Determine the [X, Y] coordinate at the center of the cell enclosing the given text.  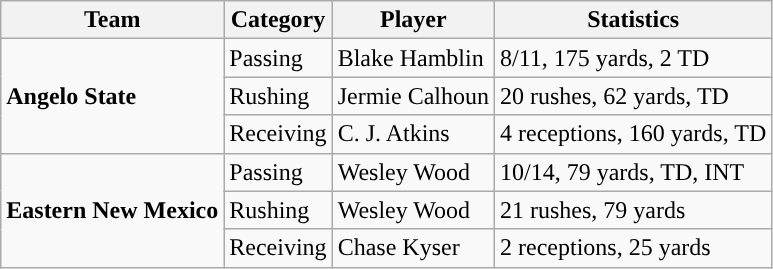
Team [112, 20]
21 rushes, 79 yards [634, 210]
8/11, 175 yards, 2 TD [634, 58]
Statistics [634, 20]
Angelo State [112, 96]
Eastern New Mexico [112, 210]
Category [278, 20]
Jermie Calhoun [413, 96]
Blake Hamblin [413, 58]
4 receptions, 160 yards, TD [634, 134]
2 receptions, 25 yards [634, 248]
20 rushes, 62 yards, TD [634, 96]
C. J. Atkins [413, 134]
10/14, 79 yards, TD, INT [634, 172]
Player [413, 20]
Chase Kyser [413, 248]
